Pinpoint the cell where the given text exists, returning its [X, Y] midpoint coordinate. 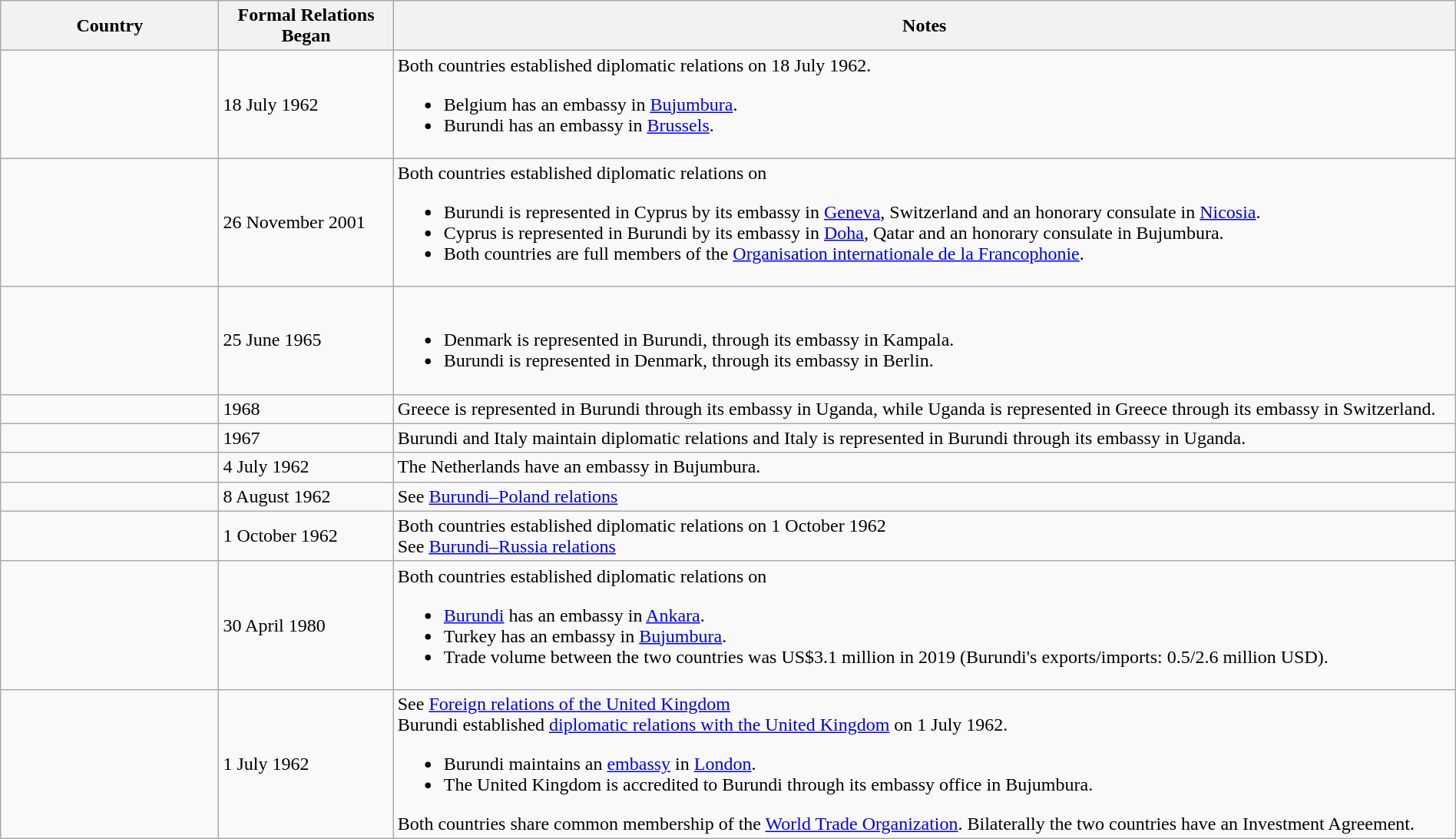
Denmark is represented in Burundi, through its embassy in Kampala.Burundi is represented in Denmark, through its embassy in Berlin. [925, 340]
26 November 2001 [306, 223]
1 October 1962 [306, 536]
Greece is represented in Burundi through its embassy in Uganda, while Uganda is represented in Greece through its embassy in Switzerland. [925, 409]
8 August 1962 [306, 496]
30 April 1980 [306, 625]
Both countries established diplomatic relations on 1 October 1962See Burundi–Russia relations [925, 536]
See Burundi–Poland relations [925, 496]
4 July 1962 [306, 467]
1968 [306, 409]
Formal Relations Began [306, 26]
Burundi and Italy maintain diplomatic relations and Italy is represented in Burundi through its embassy in Uganda. [925, 438]
25 June 1965 [306, 340]
Country [110, 26]
Both countries established diplomatic relations on 18 July 1962.Belgium has an embassy in Bujumbura.Burundi has an embassy in Brussels. [925, 104]
1 July 1962 [306, 764]
The Netherlands have an embassy in Bujumbura. [925, 467]
Notes [925, 26]
1967 [306, 438]
18 July 1962 [306, 104]
